For the text-containing cell, return its midpoint in [x, y] coordinate format. 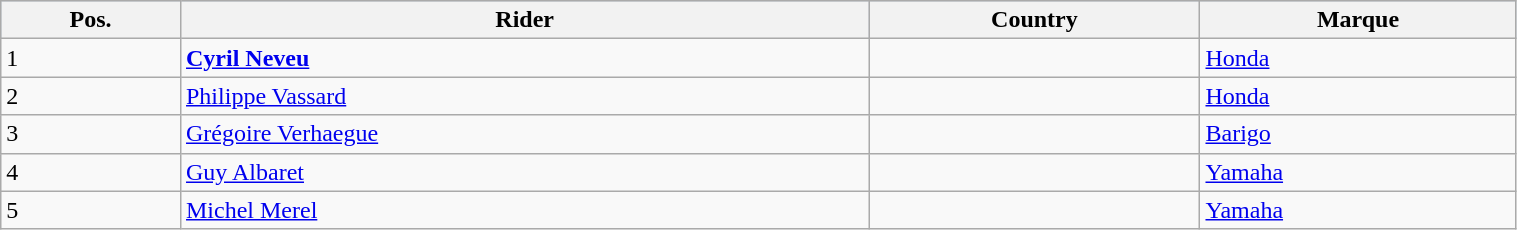
2 [91, 96]
Marque [1358, 20]
Philippe Vassard [524, 96]
Cyril Neveu [524, 58]
Michel Merel [524, 210]
Rider [524, 20]
1 [91, 58]
Guy Albaret [524, 172]
Country [1034, 20]
Grégoire Verhaegue [524, 134]
5 [91, 210]
3 [91, 134]
Pos. [91, 20]
Barigo [1358, 134]
4 [91, 172]
